Output the (X, Y) coordinate of the center of the cell containing the given text.  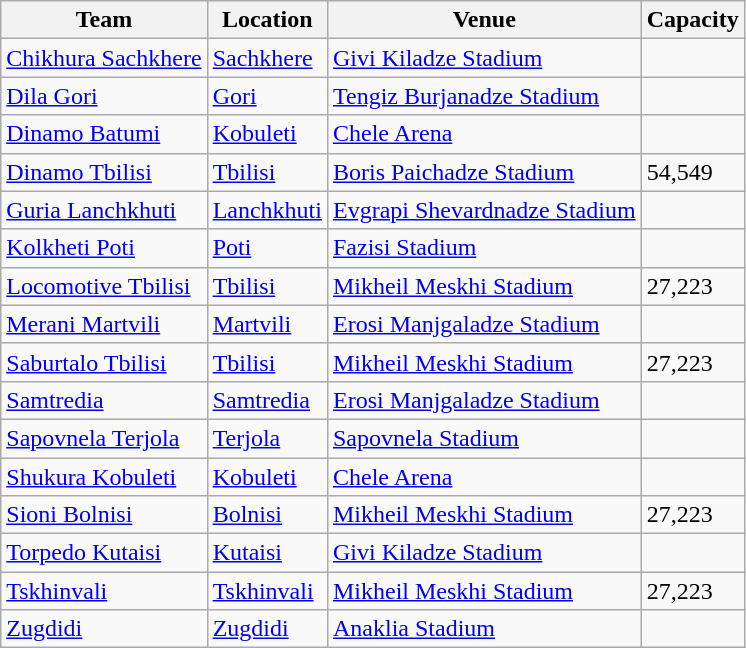
Venue (484, 20)
Saburtalo Tbilisi (104, 362)
Dinamo Tbilisi (104, 172)
Kutaisi (267, 553)
Chikhura Sachkhere (104, 58)
Lanchkhuti (267, 210)
Kolkheti Poti (104, 248)
Capacity (692, 20)
Gori (267, 96)
Sachkhere (267, 58)
Dinamo Batumi (104, 134)
Dila Gori (104, 96)
Fazisi Stadium (484, 248)
Sapovnela Stadium (484, 438)
Martvili (267, 324)
Tengiz Burjanadze Stadium (484, 96)
Anaklia Stadium (484, 629)
Shukura Kobuleti (104, 477)
Bolnisi (267, 515)
54,549 (692, 172)
Sioni Bolnisi (104, 515)
Locomotive Tbilisi (104, 286)
Poti (267, 248)
Location (267, 20)
Merani Martvili (104, 324)
Sapovnela Terjola (104, 438)
Boris Paichadze Stadium (484, 172)
Evgrapi Shevardnadze Stadium (484, 210)
Torpedo Kutaisi (104, 553)
Team (104, 20)
Terjola (267, 438)
Guria Lanchkhuti (104, 210)
